Pinpoint the cell where the given text exists, returning its [X, Y] midpoint coordinate. 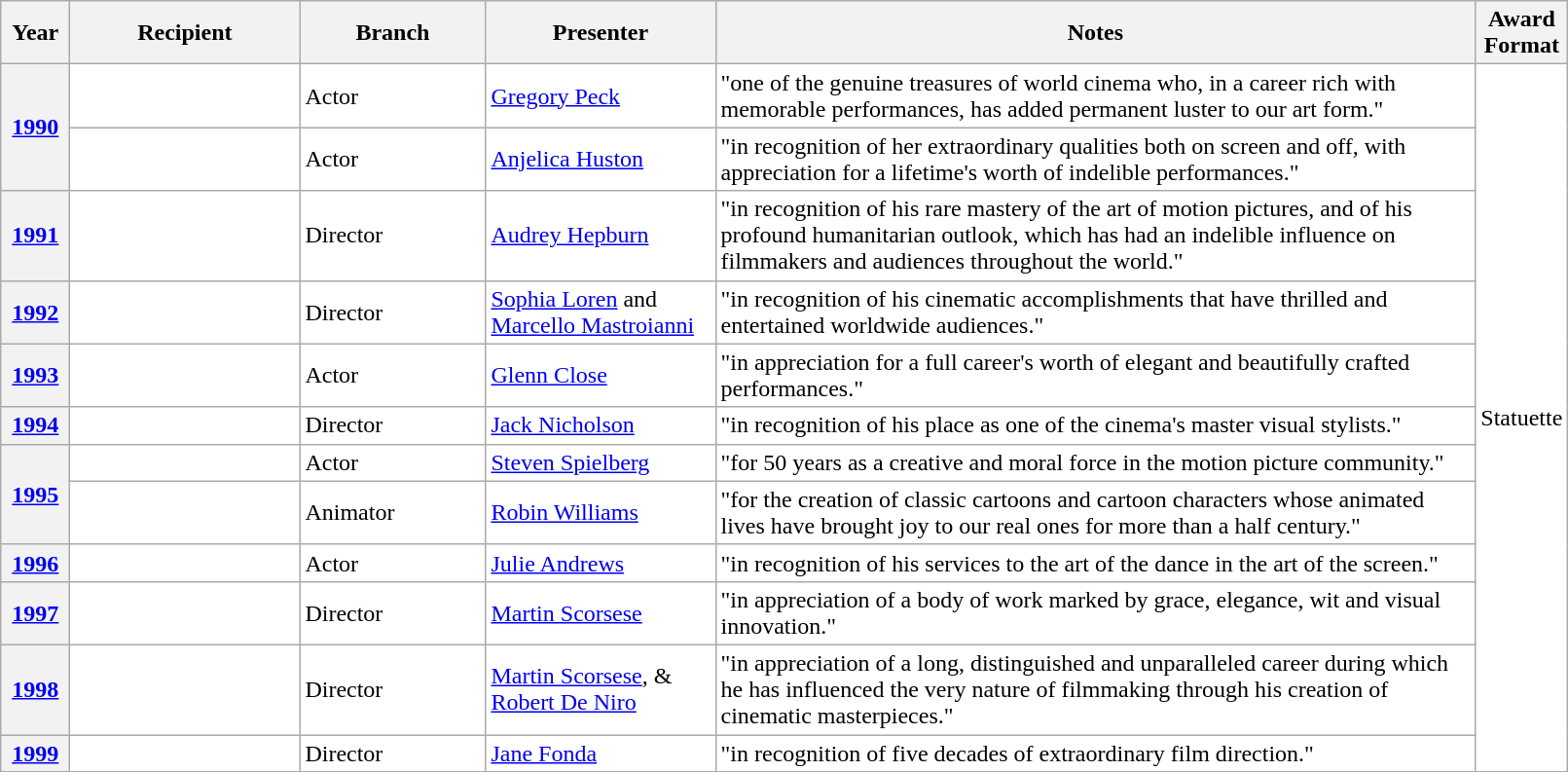
Recipient [185, 33]
"in appreciation for a full career's worth of elegant and beautifully crafted performances." [1096, 376]
1999 [35, 753]
Statuette [1522, 419]
Steven Spielberg [601, 462]
1994 [35, 425]
Martin Scorsese, & Robert De Niro [601, 689]
"for 50 years as a creative and moral force in the motion picture community." [1096, 462]
Robin Williams [601, 512]
1991 [35, 236]
Presenter [601, 33]
Branch [393, 33]
1993 [35, 376]
"one of the genuine treasures of world cinema who, in a career rich with memorable performances, has added permanent luster to our art form." [1096, 95]
"in recognition of his place as one of the cinema's master visual stylists." [1096, 425]
1995 [35, 495]
Notes [1096, 33]
Jack Nicholson [601, 425]
"in recognition of her extraordinary qualities both on screen and off, with appreciation for a lifetime's worth of indelible performances." [1096, 160]
1997 [35, 613]
Martin Scorsese [601, 613]
Award Format [1522, 33]
"in recognition of five decades of extraordinary film direction." [1096, 753]
Glenn Close [601, 376]
Julie Andrews [601, 563]
Gregory Peck [601, 95]
Anjelica Huston [601, 160]
Jane Fonda [601, 753]
Year [35, 33]
Animator [393, 512]
1996 [35, 563]
"for the creation of classic cartoons and cartoon characters whose animated lives have brought joy to our real ones for more than a half century." [1096, 512]
1990 [35, 128]
Audrey Hepburn [601, 236]
"in recognition of his services to the art of the dance in the art of the screen." [1096, 563]
"in recognition of his cinematic accomplishments that have thrilled and entertained worldwide audiences." [1096, 312]
1992 [35, 312]
1998 [35, 689]
Sophia Loren and Marcello Mastroianni [601, 312]
"in appreciation of a body of work marked by grace, elegance, wit and visual innovation." [1096, 613]
